For the text-containing cell, return its midpoint in [X, Y] coordinate format. 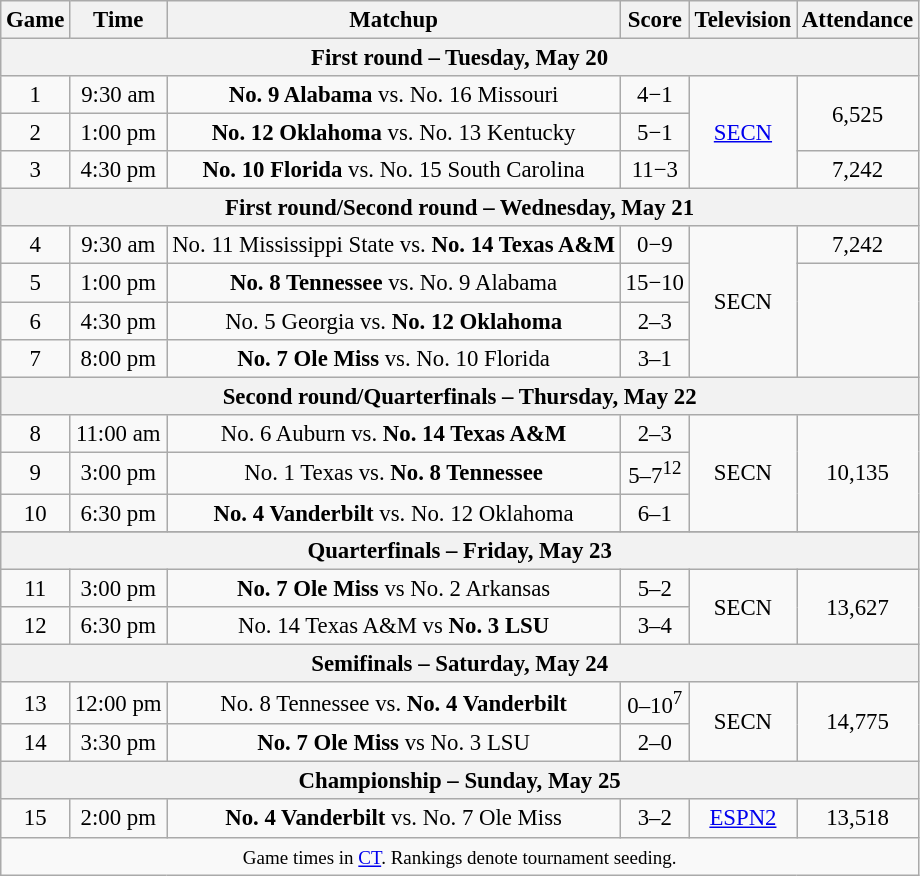
No. 11 Mississippi State vs. No. 14 Texas A&M [394, 245]
No. 8 Tennessee vs. No. 9 Alabama [394, 283]
No. 5 Georgia vs. No. 12 Oklahoma [394, 321]
10 [36, 513]
No. 12 Oklahoma vs. No. 13 Kentucky [394, 133]
Game [36, 20]
0–107 [654, 703]
No. 10 Florida vs. No. 15 South Carolina [394, 170]
Semifinals – Saturday, May 24 [460, 664]
Second round/Quarterfinals – Thursday, May 22 [460, 396]
First round/Second round – Wednesday, May 21 [460, 208]
No. 14 Texas A&M vs No. 3 LSU [394, 626]
10,135 [858, 472]
3–2 [654, 819]
No. 7 Ole Miss vs No. 2 Arkansas [394, 588]
14,775 [858, 722]
Score [654, 20]
No. 7 Ole Miss vs No. 3 LSU [394, 743]
0−9 [654, 245]
5−1 [654, 133]
12 [36, 626]
Time [118, 20]
1 [36, 95]
15 [36, 819]
Quarterfinals – Friday, May 23 [460, 551]
13 [36, 703]
First round – Tuesday, May 20 [460, 58]
No. 1 Texas vs. No. 8 Tennessee [394, 473]
13,627 [858, 606]
3:30 pm [118, 743]
No. 4 Vanderbilt vs. No. 7 Ole Miss [394, 819]
Championship – Sunday, May 25 [460, 781]
9 [36, 473]
13,518 [858, 819]
8 [36, 433]
3 [36, 170]
14 [36, 743]
4−1 [654, 95]
11:00 am [118, 433]
2–0 [654, 743]
12:00 pm [118, 703]
2:00 pm [118, 819]
6–1 [654, 513]
11−3 [654, 170]
7 [36, 358]
3–4 [654, 626]
15−10 [654, 283]
No. 9 Alabama vs. No. 16 Missouri [394, 95]
ESPN2 [742, 819]
11 [36, 588]
2 [36, 133]
4 [36, 245]
6,525 [858, 114]
Game times in CT. Rankings denote tournament seeding. [460, 856]
No. 4 Vanderbilt vs. No. 12 Oklahoma [394, 513]
8:00 pm [118, 358]
No. 6 Auburn vs. No. 14 Texas A&M [394, 433]
No. 8 Tennessee vs. No. 4 Vanderbilt [394, 703]
6 [36, 321]
Attendance [858, 20]
5–2 [654, 588]
5 [36, 283]
3–1 [654, 358]
Television [742, 20]
No. 7 Ole Miss vs. No. 10 Florida [394, 358]
5–712 [654, 473]
Matchup [394, 20]
